Find where the given text appears and provide that cell's center as (x, y) coordinate. 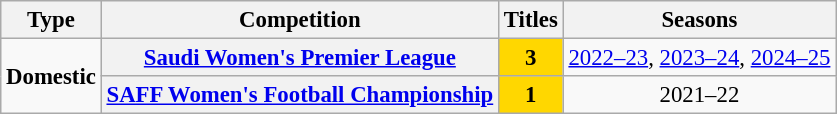
1 (532, 95)
SAFF Women's Football Championship (300, 95)
2022–23, 2023–24, 2024–25 (700, 58)
2021–22 (700, 95)
Saudi Women's Premier League (300, 58)
Titles (532, 20)
Competition (300, 20)
Type (51, 20)
Seasons (700, 20)
Domestic (51, 76)
3 (532, 58)
